Search for the cell housing the specified text and yield its [X, Y] center coordinate. 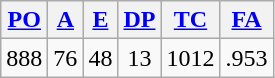
DP [140, 20]
PO [24, 20]
E [100, 20]
76 [66, 58]
888 [24, 58]
13 [140, 58]
A [66, 20]
FA [246, 20]
1012 [190, 58]
48 [100, 58]
TC [190, 20]
.953 [246, 58]
